Search for the cell housing the specified text and yield its [X, Y] center coordinate. 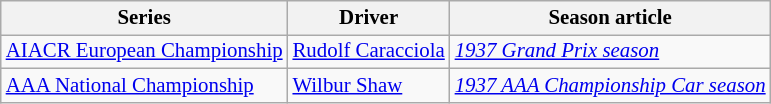
Driver [369, 18]
AAA National Championship [144, 85]
Series [144, 18]
1937 Grand Prix season [610, 51]
Wilbur Shaw [369, 85]
AIACR European Championship [144, 51]
Rudolf Caracciola [369, 51]
1937 AAA Championship Car season [610, 85]
Season article [610, 18]
